Provide the [x, y] coordinate of the cell's center where the given text is located.  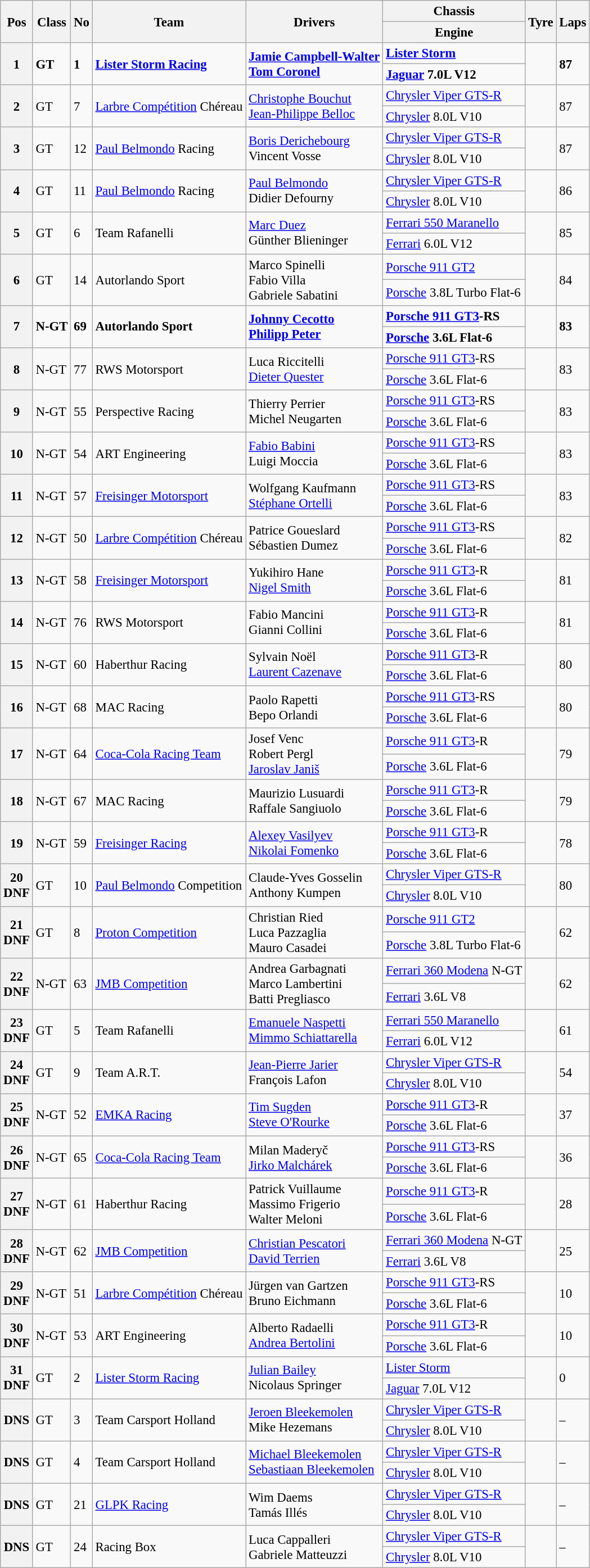
21DNF [17, 932]
58 [82, 580]
52 [82, 1115]
Sylvain Noël Laurent Cazenave [314, 664]
24DNF [17, 1072]
15 [17, 664]
Yukihiro Hane Nigel Smith [314, 580]
31DNF [17, 1378]
Josef Venc Robert Pergl Jaroslav Janiš [314, 754]
Tyre [541, 21]
Jürgen van Gartzen Bruno Eichmann [314, 1293]
77 [82, 369]
Jamie Campbell-Walter Tom Coronel [314, 64]
26DNF [17, 1157]
0 [573, 1378]
29DNF [17, 1293]
Freisinger Racing [169, 843]
Racing Box [169, 1547]
EMKA Racing [169, 1115]
Pos [17, 21]
Jeroen Bleekemolen Mike Hezemans [314, 1420]
28DNF [17, 1251]
59 [82, 843]
Alexey Vasilyev Nikolai Fomenko [314, 843]
64 [82, 754]
60 [82, 664]
16 [17, 707]
Class [52, 21]
Christian Ried Luca Pazzaglia Mauro Casadei [314, 932]
20DNF [17, 886]
GLPK Racing [169, 1504]
Jean-Pierre Jarier François Lafon [314, 1072]
Team [169, 21]
63 [82, 984]
Marc Duez Günther Blieninger [314, 233]
22DNF [17, 984]
Drivers [314, 21]
28 [573, 1204]
Fabio Mancini Gianni Collini [314, 623]
51 [82, 1293]
Wolfgang Kaufmann Stéphane Ortelli [314, 496]
23DNF [17, 1031]
Julian Bailey Nicolaus Springer [314, 1378]
86 [573, 191]
85 [573, 233]
13 [17, 580]
21 [82, 1504]
Engine [454, 33]
Christophe Bouchut Jean-Philippe Belloc [314, 106]
Paul Belmondo Competition [169, 886]
Patrick Vuillaume Massimo Frigerio Walter Meloni [314, 1204]
17 [17, 754]
Milan Maderyč Jirko Malchárek [314, 1157]
Luca Riccitelli Dieter Quester [314, 369]
19 [17, 843]
84 [573, 280]
Luca Cappalleri Gabriele Matteuzzi [314, 1547]
36 [573, 1157]
Emanuele Naspetti Mimmo Schiattarella [314, 1031]
Alberto Radaelli Andrea Bertolini [314, 1335]
Christian Pescatori David Terrien [314, 1251]
Michael Bleekemolen Sebastiaan Bleekemolen [314, 1462]
37 [573, 1115]
24 [82, 1547]
Marco Spinelli Fabio Villa Gabriele Sabatini [314, 280]
Wim Daems Tamás Illés [314, 1504]
69 [82, 327]
Paul Belmondo Didier Defourny [314, 191]
25DNF [17, 1115]
68 [82, 707]
53 [82, 1335]
Fabio Babini Luigi Moccia [314, 453]
Andrea Garbagnati Marco Lambertini Batti Pregliasco [314, 984]
50 [82, 538]
82 [573, 538]
55 [82, 411]
57 [82, 496]
Boris Derichebourg Vincent Vosse [314, 148]
Paolo Rapetti Bepo Orlandi [314, 707]
Chassis [454, 11]
78 [573, 843]
67 [82, 800]
Perspective Racing [169, 411]
Patrice Goueslard Sébastien Dumez [314, 538]
27DNF [17, 1204]
25 [573, 1251]
No [82, 21]
Thierry Perrier Michel Neugarten [314, 411]
30DNF [17, 1335]
Maurizio Lusuardi Raffale Sangiuolo [314, 800]
Team A.R.T. [169, 1072]
Proton Competition [169, 932]
18 [17, 800]
76 [82, 623]
Tim Sugden Steve O'Rourke [314, 1115]
Laps [573, 21]
Claude-Yves Gosselin Anthony Kumpen [314, 886]
Johnny Cecotto Philipp Peter [314, 327]
65 [82, 1157]
